Determine the (X, Y) coordinate at the center of the cell enclosing the given text.  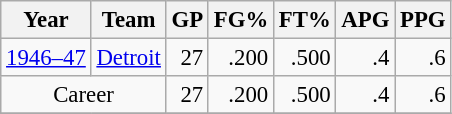
PPG (423, 20)
Career (84, 95)
1946–47 (46, 58)
Team (128, 20)
GP (187, 20)
APG (366, 20)
Year (46, 20)
Detroit (128, 58)
FG% (240, 20)
FT% (304, 20)
